Return (x, y) of the center of cell containing provided text 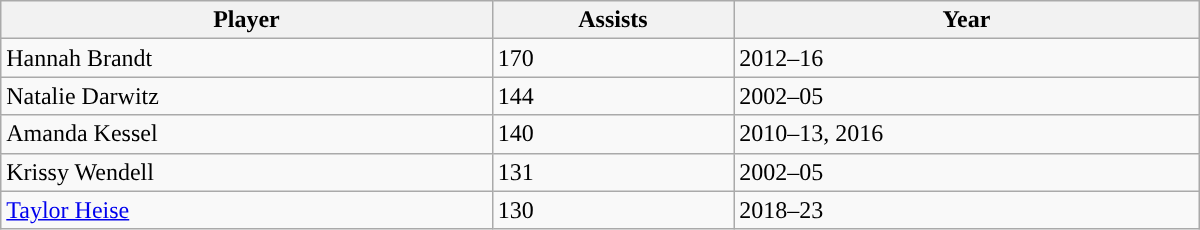
Natalie Darwitz (246, 96)
Amanda Kessel (246, 134)
2018–23 (967, 210)
Assists (612, 20)
140 (612, 134)
Krissy Wendell (246, 172)
Taylor Heise (246, 210)
130 (612, 210)
Hannah Brandt (246, 58)
Player (246, 20)
131 (612, 172)
2012–16 (967, 58)
170 (612, 58)
Year (967, 20)
144 (612, 96)
2010–13, 2016 (967, 134)
